For the text-containing cell, return its midpoint in (x, y) coordinate format. 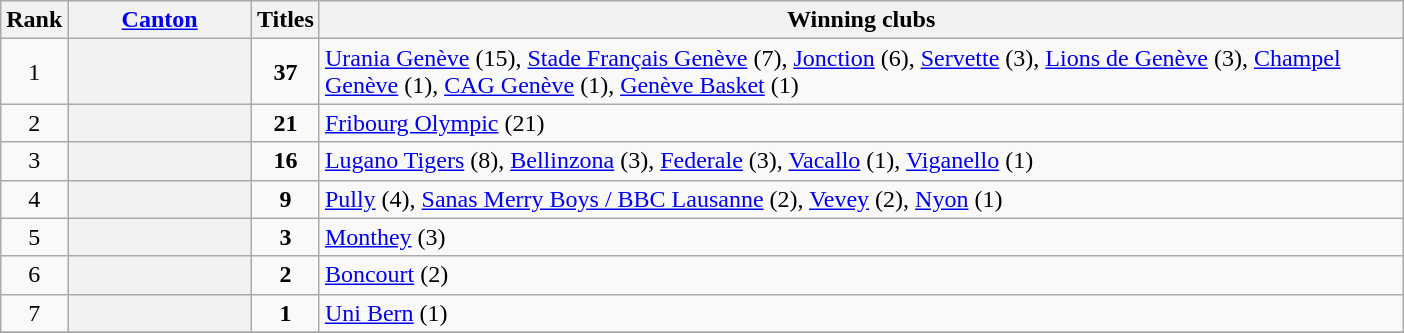
Titles (285, 20)
Pully (4), Sanas Merry Boys / BBC Lausanne (2), Vevey (2), Nyon (1) (861, 199)
Fribourg Olympic (21) (861, 123)
21 (285, 123)
Boncourt (2) (861, 275)
6 (34, 275)
37 (285, 72)
16 (285, 161)
5 (34, 237)
Winning clubs (861, 20)
Uni Bern (1) (861, 313)
7 (34, 313)
4 (34, 199)
9 (285, 199)
Monthey (3) (861, 237)
Rank (34, 20)
Canton (160, 20)
Urania Genève (15), Stade Français Genève (7), Jonction (6), Servette (3), Lions de Genève (3), Champel Genève (1), CAG Genève (1), Genève Basket (1) (861, 72)
Lugano Tigers (8), Bellinzona (3), Federale (3), Vacallo (1), Viganello (1) (861, 161)
